Output the (x, y) coordinate of the center of the cell containing the given text.  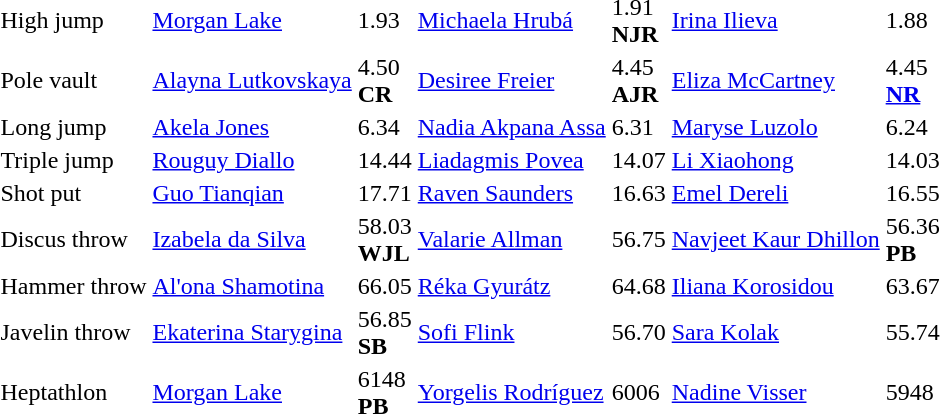
58.03WJL (384, 240)
56.75 (638, 240)
17.71 (384, 193)
6.34 (384, 127)
Desiree Freier (512, 80)
6.31 (638, 127)
Izabela da Silva (252, 240)
Valarie Allman (512, 240)
56.70 (638, 332)
Al'ona Shamotina (252, 286)
Guo Tianqian (252, 193)
Iliana Korosidou (776, 286)
Eliza McCartney (776, 80)
64.68 (638, 286)
Emel Dereli (776, 193)
Rouguy Diallo (252, 160)
Sofi Flink (512, 332)
66.05 (384, 286)
Sara Kolak (776, 332)
14.07 (638, 160)
Akela Jones (252, 127)
Ekaterina Starygina (252, 332)
Maryse Luzolo (776, 127)
Raven Saunders (512, 193)
Réka Gyurátz (512, 286)
Alayna Lutkovskaya (252, 80)
4.50CR (384, 80)
14.44 (384, 160)
16.63 (638, 193)
Navjeet Kaur Dhillon (776, 240)
Nadia Akpana Assa (512, 127)
56.85SB (384, 332)
Li Xiaohong (776, 160)
4.45AJR (638, 80)
Liadagmis Povea (512, 160)
